Output the [x, y] coordinate of the center of the cell containing the given text.  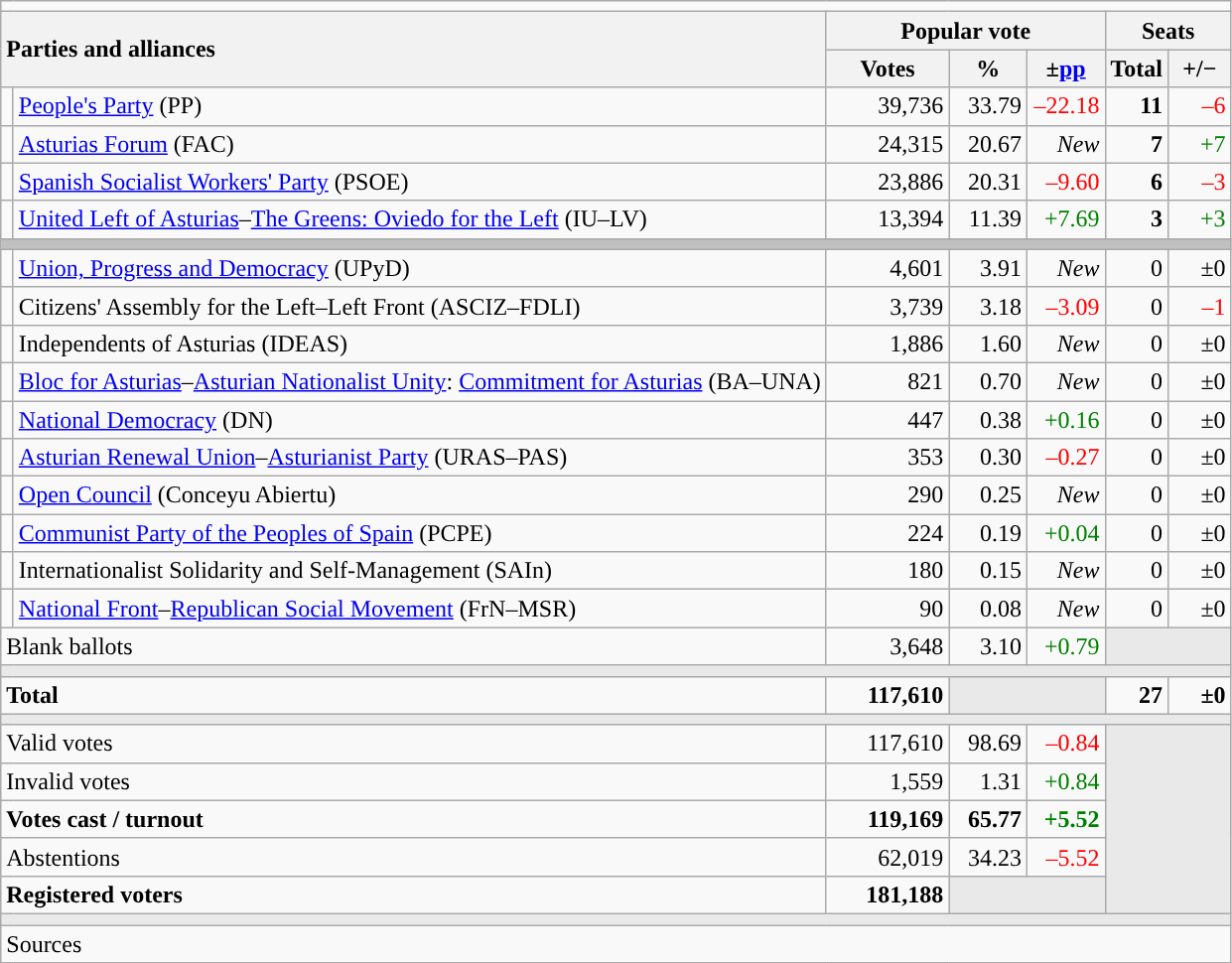
United Left of Asturias–The Greens: Oviedo for the Left (IU–LV) [419, 219]
0.30 [989, 458]
–0.27 [1066, 458]
% [989, 69]
+7.69 [1066, 219]
13,394 [888, 219]
20.67 [989, 144]
–0.84 [1066, 744]
3,739 [888, 306]
62,019 [888, 857]
Votes cast / turnout [414, 819]
1.31 [989, 781]
Asturian Renewal Union–Asturianist Party (URAS–PAS) [419, 458]
3 [1137, 219]
4,601 [888, 268]
33.79 [989, 106]
Open Council (Conceyu Abiertu) [419, 495]
Internationalist Solidarity and Self-Management (SAIn) [419, 571]
±pp [1066, 69]
65.77 [989, 819]
Popular vote [965, 31]
Invalid votes [414, 781]
Asturias Forum (FAC) [419, 144]
24,315 [888, 144]
–6 [1200, 106]
Parties and alliances [414, 50]
1,559 [888, 781]
0.19 [989, 533]
+5.52 [1066, 819]
98.69 [989, 744]
180 [888, 571]
–3.09 [1066, 306]
+7 [1200, 144]
39,736 [888, 106]
0.38 [989, 420]
+0.79 [1066, 646]
Votes [888, 69]
Sources [616, 944]
0.25 [989, 495]
Blank ballots [414, 646]
6 [1137, 182]
3,648 [888, 646]
Independents of Asturias (IDEAS) [419, 344]
Valid votes [414, 744]
–1 [1200, 306]
1.60 [989, 344]
Communist Party of the Peoples of Spain (PCPE) [419, 533]
–22.18 [1066, 106]
National Democracy (DN) [419, 420]
0.15 [989, 571]
Seats [1167, 31]
119,169 [888, 819]
+3 [1200, 219]
11.39 [989, 219]
224 [888, 533]
290 [888, 495]
National Front–Republican Social Movement (FrN–MSR) [419, 609]
0.08 [989, 609]
447 [888, 420]
+0.04 [1066, 533]
+/− [1200, 69]
3.10 [989, 646]
Union, Progress and Democracy (UPyD) [419, 268]
23,886 [888, 182]
1,886 [888, 344]
27 [1137, 695]
90 [888, 609]
Bloc for Asturias–Asturian Nationalist Unity: Commitment for Asturias (BA–UNA) [419, 381]
3.18 [989, 306]
20.31 [989, 182]
11 [1137, 106]
181,188 [888, 894]
3.91 [989, 268]
–5.52 [1066, 857]
821 [888, 381]
34.23 [989, 857]
7 [1137, 144]
0.70 [989, 381]
–3 [1200, 182]
Spanish Socialist Workers' Party (PSOE) [419, 182]
+0.84 [1066, 781]
Citizens' Assembly for the Left–Left Front (ASCIZ–FDLI) [419, 306]
Registered voters [414, 894]
–9.60 [1066, 182]
People's Party (PP) [419, 106]
+0.16 [1066, 420]
Abstentions [414, 857]
353 [888, 458]
